Scan for the cell matching the given text and deliver its [x, y] coordinate at center. 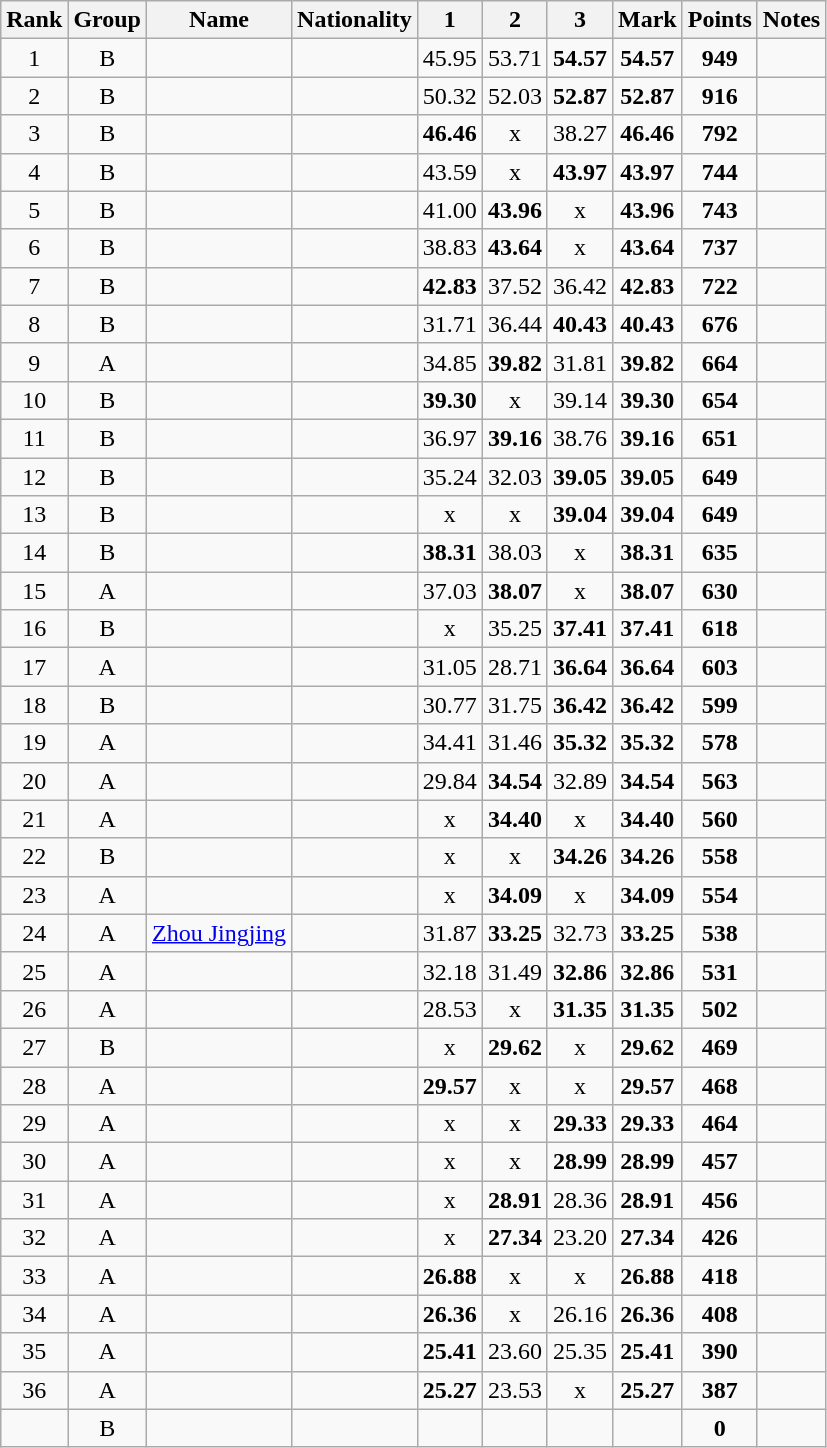
9 [34, 362]
469 [720, 1047]
743 [720, 210]
25 [34, 971]
19 [34, 743]
792 [720, 134]
21 [34, 819]
722 [720, 286]
Notes [791, 20]
30.77 [450, 705]
35.24 [450, 477]
32.89 [580, 781]
651 [720, 438]
Points [720, 20]
23.53 [514, 1390]
29.84 [450, 781]
31.87 [450, 933]
38.83 [450, 248]
31.81 [580, 362]
15 [34, 591]
737 [720, 248]
31.46 [514, 743]
32.18 [450, 971]
32 [34, 1238]
38.03 [514, 553]
28.71 [514, 667]
630 [720, 591]
20 [34, 781]
37.52 [514, 286]
34.85 [450, 362]
Zhou Jingjing [220, 933]
11 [34, 438]
23.60 [514, 1352]
29 [34, 1124]
45.95 [450, 58]
50.32 [450, 96]
13 [34, 515]
22 [34, 857]
563 [720, 781]
5 [34, 210]
34 [34, 1314]
35.25 [514, 629]
12 [34, 477]
7 [34, 286]
426 [720, 1238]
36 [34, 1390]
Mark [648, 20]
28 [34, 1085]
37.03 [450, 591]
34.41 [450, 743]
387 [720, 1390]
38.76 [580, 438]
456 [720, 1200]
390 [720, 1352]
31.49 [514, 971]
17 [34, 667]
33 [34, 1276]
6 [34, 248]
31 [34, 1200]
0 [720, 1428]
Group [108, 20]
26.16 [580, 1314]
32.73 [580, 933]
664 [720, 362]
538 [720, 933]
41.00 [450, 210]
418 [720, 1276]
8 [34, 324]
28.53 [450, 1009]
16 [34, 629]
618 [720, 629]
36.97 [450, 438]
24 [34, 933]
30 [34, 1162]
554 [720, 895]
Nationality [355, 20]
28.36 [580, 1200]
10 [34, 400]
4 [34, 172]
23.20 [580, 1238]
464 [720, 1124]
31.05 [450, 667]
43.59 [450, 172]
635 [720, 553]
676 [720, 324]
949 [720, 58]
654 [720, 400]
560 [720, 819]
53.71 [514, 58]
744 [720, 172]
599 [720, 705]
578 [720, 743]
502 [720, 1009]
31.71 [450, 324]
457 [720, 1162]
408 [720, 1314]
916 [720, 96]
35 [34, 1352]
18 [34, 705]
32.03 [514, 477]
31.75 [514, 705]
52.03 [514, 96]
558 [720, 857]
531 [720, 971]
468 [720, 1085]
27 [34, 1047]
26 [34, 1009]
25.35 [580, 1352]
38.27 [580, 134]
14 [34, 553]
36.44 [514, 324]
23 [34, 895]
39.14 [580, 400]
603 [720, 667]
Rank [34, 20]
Name [220, 20]
